From the cell containing the given text, extract its center point as [x, y] coordinate. 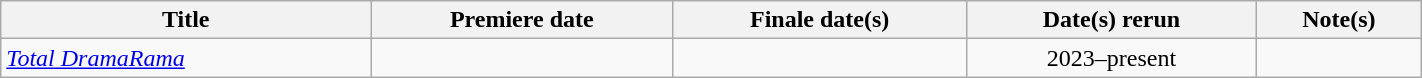
2023–present [1111, 58]
Note(s) [1338, 20]
Premiere date [522, 20]
Total DramaRama [186, 58]
Title [186, 20]
Date(s) rerun [1111, 20]
Finale date(s) [820, 20]
